Extract the (X, Y) coordinate from the center of the cell holding the provided text.  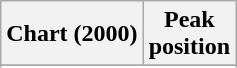
Chart (2000) (72, 34)
Peak position (189, 34)
